Provide the (X, Y) coordinate of the cell's center where the given text is located.  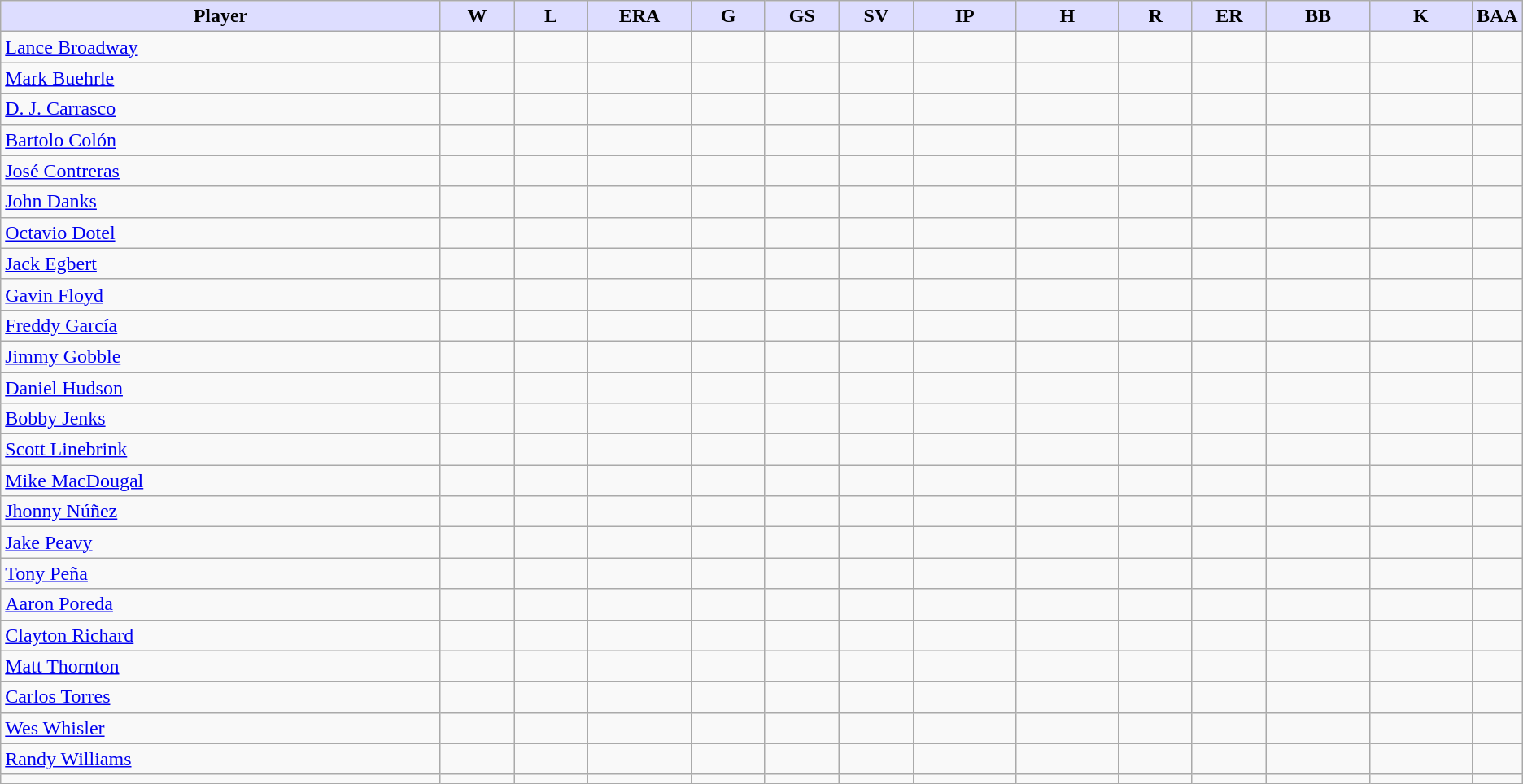
IP (964, 16)
Daniel Hudson (220, 388)
Gavin Floyd (220, 294)
Randy Williams (220, 759)
Aaron Poreda (220, 604)
K (1420, 16)
BB (1318, 16)
Matt Thornton (220, 666)
Octavio Dotel (220, 233)
Carlos Torres (220, 697)
John Danks (220, 202)
ER (1228, 16)
R (1155, 16)
L (551, 16)
Bartolo Colón (220, 140)
Bobby Jenks (220, 419)
W (477, 16)
H (1067, 16)
D. J. Carrasco (220, 109)
Jimmy Gobble (220, 356)
José Contreras (220, 171)
BAA (1497, 16)
SV (875, 16)
Mike MacDougal (220, 481)
Freddy García (220, 325)
Lance Broadway (220, 47)
Player (220, 16)
Jake Peavy (220, 542)
G (728, 16)
ERA (639, 16)
Mark Buehrle (220, 78)
Jhonny Núñez (220, 512)
Jack Egbert (220, 264)
GS (802, 16)
Clayton Richard (220, 635)
Scott Linebrink (220, 450)
Tony Peña (220, 573)
Wes Whisler (220, 728)
